From the cell containing the given text, extract its center point as [X, Y] coordinate. 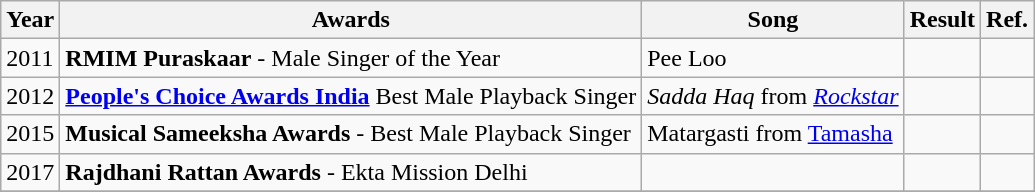
2012 [30, 96]
2017 [30, 172]
Pee Loo [773, 58]
Sadda Haq from Rockstar [773, 96]
Result [942, 20]
People's Choice Awards India Best Male Playback Singer [351, 96]
2015 [30, 134]
Ref. [1008, 20]
Musical Sameeksha Awards - Best Male Playback Singer [351, 134]
2011 [30, 58]
Song [773, 20]
Year [30, 20]
Matargasti from Tamasha [773, 134]
Rajdhani Rattan Awards - Ekta Mission Delhi [351, 172]
RMIM Puraskaar - Male Singer of the Year [351, 58]
Awards [351, 20]
